Identify which cell holds the provided text, then report its (x, y) central coordinate. 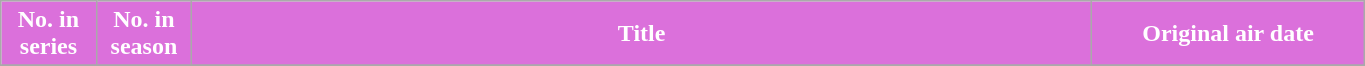
Title (642, 34)
No. inseason (144, 34)
No. inseries (48, 34)
Original air date (1228, 34)
